Search for the cell housing the specified text and yield its (X, Y) center coordinate. 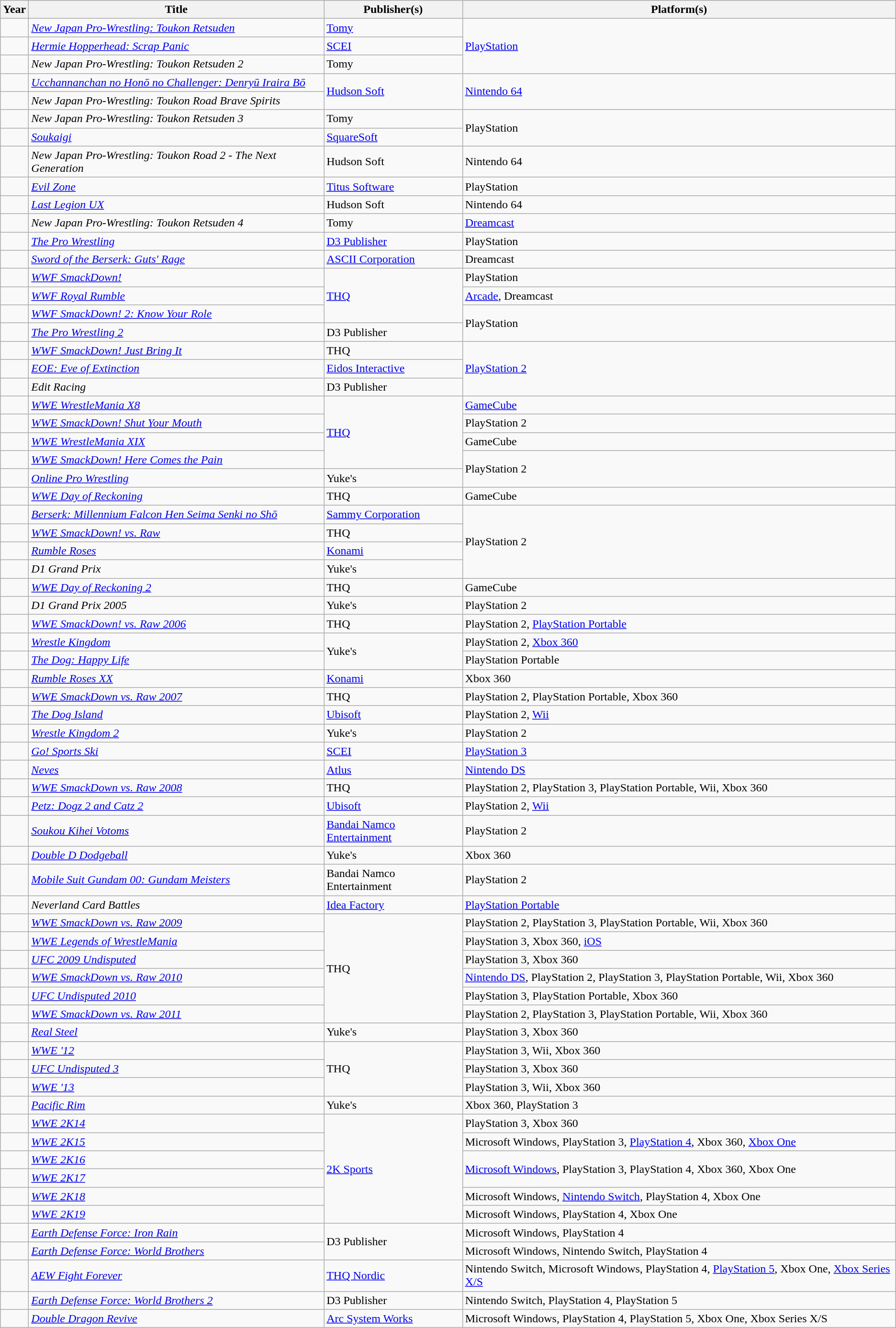
Year (14, 10)
Neves (176, 769)
WWF SmackDown! 2: Know Your Role (176, 314)
Online Pro Wrestling (176, 478)
Sammy Corporation (393, 514)
Hermie Hopperhead: Scrap Panic (176, 46)
Double D Dodgeball (176, 855)
Soukou Kihei Votoms (176, 830)
WWE SmackDown vs. Raw 2009 (176, 923)
AEW Fight Forever (176, 1275)
The Pro Wrestling 2 (176, 332)
WWE SmackDown! vs. Raw (176, 533)
Title (176, 10)
THQ Nordic (393, 1275)
New Japan Pro-Wrestling: Toukon Retsuden 3 (176, 119)
WWE WrestleMania XIX (176, 441)
Microsoft Windows, PlayStation 4, Xbox One (679, 1215)
Nintendo DS, PlayStation 2, PlayStation 3, PlayStation Portable, Wii, Xbox 360 (679, 978)
Nintendo Switch, Microsoft Windows, PlayStation 4, PlayStation 5, Xbox One, Xbox Series X/S (679, 1275)
The Dog: Happy Life (176, 660)
New Japan Pro-Wrestling: Toukon Road 2 - The Next Generation (176, 162)
D1 Grand Prix 2005 (176, 606)
Wrestle Kingdom (176, 642)
WWE 2K17 (176, 1178)
Ucchannanchan no Honō no Challenger: Denryū Iraira Bō (176, 82)
WWE 2K16 (176, 1160)
Arcade, Dreamcast (679, 296)
WWE SmackDown vs. Raw 2008 (176, 788)
Microsoft Windows, PlayStation 4, PlayStation 5, Xbox One, Xbox Series X/S (679, 1318)
Sword of the Berserk: Guts' Rage (176, 259)
Platform(s) (679, 10)
WWE '12 (176, 1050)
Pacific Rim (176, 1105)
PlayStation 3, PlayStation Portable, Xbox 360 (679, 996)
EOE: Eve of Extinction (176, 369)
PlayStation 3, Xbox 360, iOS (679, 941)
PlayStation 2, PlayStation Portable (679, 624)
Titus Software (393, 186)
UFC 2009 Undisputed (176, 959)
The Dog Island (176, 715)
WWE '13 (176, 1087)
WWE SmackDown! Shut Your Mouth (176, 423)
Publisher(s) (393, 10)
Petz: Dogz 2 and Catz 2 (176, 806)
Wrestle Kingdom 2 (176, 733)
WWE SmackDown vs. Raw 2010 (176, 978)
Atlus (393, 769)
New Japan Pro-Wrestling: Toukon Retsuden 4 (176, 223)
UFC Undisputed 2010 (176, 996)
Earth Defense Force: World Brothers (176, 1251)
Xbox 360, PlayStation 3 (679, 1105)
WWE SmackDown vs. Raw 2007 (176, 697)
Eidos Interactive (393, 369)
Rumble Roses XX (176, 678)
WWE Day of Reckoning 2 (176, 587)
ASCII Corporation (393, 259)
Earth Defense Force: Iron Rain (176, 1233)
New Japan Pro-Wrestling: Toukon Retsuden (176, 28)
Idea Factory (393, 905)
SquareSoft (393, 137)
PlayStation 3 (679, 751)
Evil Zone (176, 186)
Soukaigi (176, 137)
PlayStation 2, PlayStation Portable, Xbox 360 (679, 697)
Berserk: Millennium Falcon Hen Seima Senki no Shō (176, 514)
WWE Legends of WrestleMania (176, 941)
WWE SmackDown! Here Comes the Pain (176, 460)
2K Sports (393, 1169)
WWE SmackDown! vs. Raw 2006 (176, 624)
WWE SmackDown vs. Raw 2011 (176, 1014)
Edit Racing (176, 387)
Mobile Suit Gundam 00: Gundam Meisters (176, 880)
Microsoft Windows, Nintendo Switch, PlayStation 4, Xbox One (679, 1196)
Neverland Card Battles (176, 905)
Nintendo DS (679, 769)
WWE 2K14 (176, 1123)
The Pro Wrestling (176, 241)
WWF SmackDown! Just Bring It (176, 350)
Real Steel (176, 1032)
Earth Defense Force: World Brothers 2 (176, 1300)
WWF Royal Rumble (176, 296)
WWF SmackDown! (176, 278)
WWE 2K19 (176, 1215)
Microsoft Windows, PlayStation 4 (679, 1233)
Microsoft Windows, Nintendo Switch, PlayStation 4 (679, 1251)
Go! Sports Ski (176, 751)
Rumble Roses (176, 551)
WWE WrestleMania X8 (176, 405)
Arc System Works (393, 1318)
WWE 2K18 (176, 1196)
UFC Undisputed 3 (176, 1069)
D1 Grand Prix (176, 569)
Nintendo Switch, PlayStation 4, PlayStation 5 (679, 1300)
Last Legion UX (176, 204)
New Japan Pro-Wrestling: Toukon Retsuden 2 (176, 64)
Double Dragon Revive (176, 1318)
PlayStation 2, Xbox 360 (679, 642)
New Japan Pro-Wrestling: Toukon Road Brave Spirits (176, 101)
WWE Day of Reckoning (176, 496)
WWE 2K15 (176, 1142)
